Search for the cell housing the specified text and yield its [x, y] center coordinate. 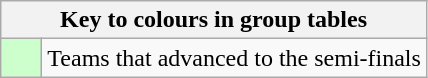
Key to colours in group tables [214, 20]
Teams that advanced to the semi-finals [234, 58]
